Return (X, Y) of the center of cell containing provided text 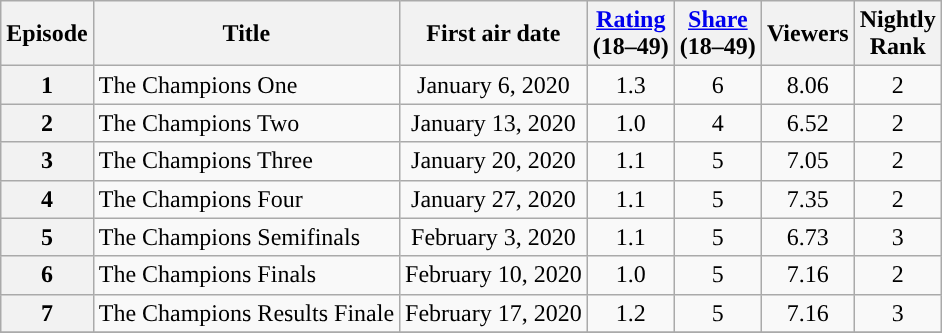
February 10, 2020 (494, 275)
1 (47, 85)
NightlyRank (898, 34)
January 13, 2020 (494, 123)
January 20, 2020 (494, 161)
7 (47, 313)
February 17, 2020 (494, 313)
Viewers (808, 34)
8.06 (808, 85)
January 27, 2020 (494, 199)
7.35 (808, 199)
The Champions Semifinals (246, 237)
6.73 (808, 237)
1.3 (630, 85)
Title (246, 34)
Rating(18–49) (630, 34)
The Champions Finals (246, 275)
The Champions One (246, 85)
6.52 (808, 123)
February 3, 2020 (494, 237)
First air date (494, 34)
7.05 (808, 161)
The Champions Results Finale (246, 313)
January 6, 2020 (494, 85)
1.2 (630, 313)
The Champions Four (246, 199)
The Champions Two (246, 123)
The Champions Three (246, 161)
Episode (47, 34)
Share(18–49) (718, 34)
